Search for the cell housing the specified text and yield its (X, Y) center coordinate. 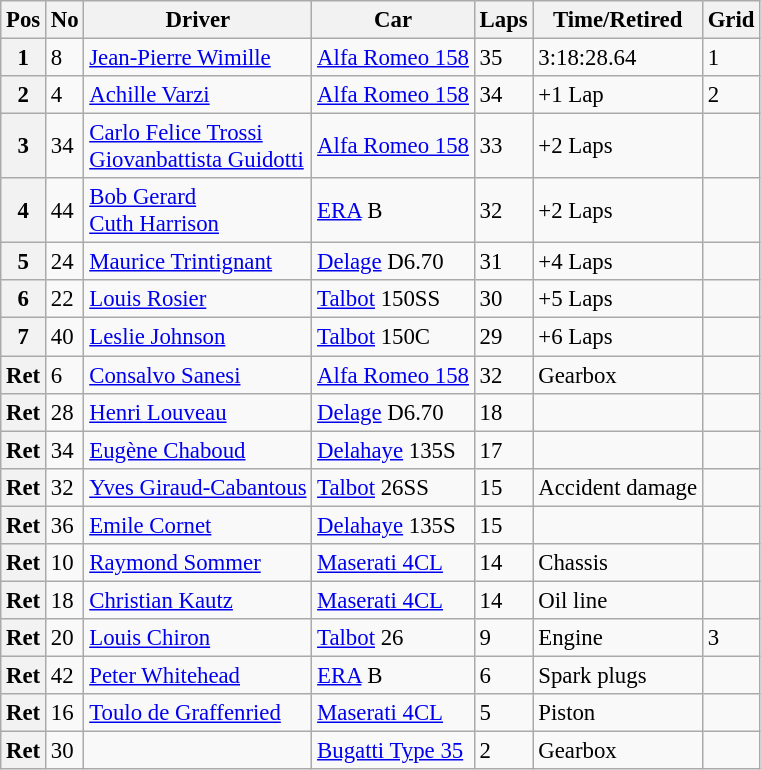
3:18:28.64 (618, 58)
Eugène Chaboud (198, 450)
Talbot 150SS (393, 299)
31 (504, 262)
Oil line (618, 600)
10 (65, 563)
Louis Rosier (198, 299)
16 (65, 713)
40 (65, 337)
Grid (730, 20)
Emile Cornet (198, 525)
Talbot 150C (393, 337)
29 (504, 337)
9 (504, 638)
Driver (198, 20)
Chassis (618, 563)
35 (504, 58)
42 (65, 675)
44 (65, 210)
Raymond Sommer (198, 563)
Time/Retired (618, 20)
+1 Lap (618, 95)
Yves Giraud-Cabantous (198, 487)
+5 Laps (618, 299)
Carlo Felice Trossi Giovanbattista Guidotti (198, 146)
Bob Gerard Cuth Harrison (198, 210)
Talbot 26SS (393, 487)
Maurice Trintignant (198, 262)
No (65, 20)
Piston (618, 713)
Talbot 26 (393, 638)
24 (65, 262)
Accident damage (618, 487)
Louis Chiron (198, 638)
20 (65, 638)
Christian Kautz (198, 600)
Car (393, 20)
22 (65, 299)
28 (65, 412)
Achille Varzi (198, 95)
Leslie Johnson (198, 337)
Jean-Pierre Wimille (198, 58)
Peter Whitehead (198, 675)
+4 Laps (618, 262)
Bugatti Type 35 (393, 751)
Consalvo Sanesi (198, 375)
17 (504, 450)
+6 Laps (618, 337)
33 (504, 146)
Pos (24, 20)
8 (65, 58)
Toulo de Graffenried (198, 713)
Engine (618, 638)
Spark plugs (618, 675)
Henri Louveau (198, 412)
36 (65, 525)
7 (24, 337)
Laps (504, 20)
